Capture the cell that displays the provided text and extract its [x, y] central coordinate. 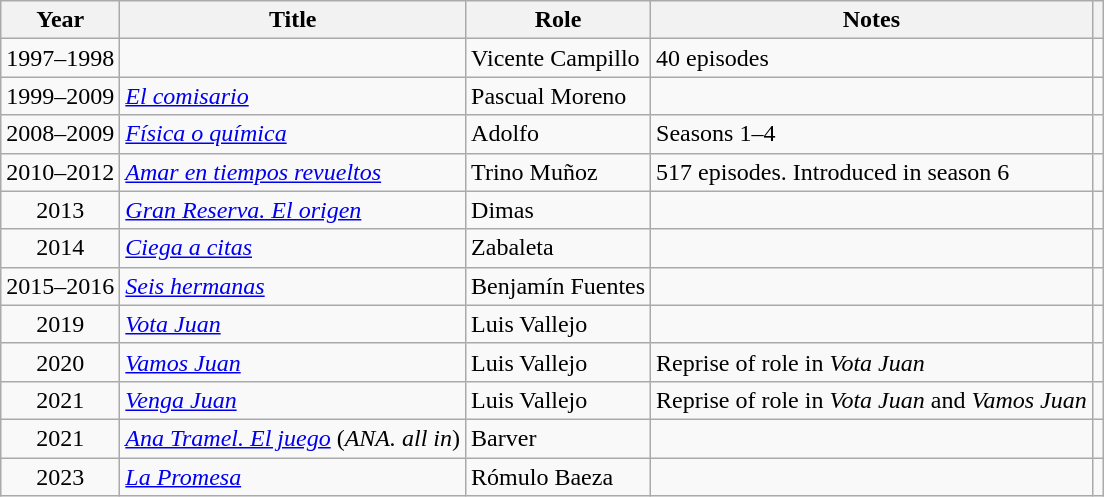
Reprise of role in Vota Juan and Vamos Juan [872, 400]
Física o química [293, 134]
2008–2009 [60, 134]
Seis hermanas [293, 286]
2020 [60, 362]
2014 [60, 248]
La Promesa [293, 477]
2010–2012 [60, 172]
Title [293, 20]
1999–2009 [60, 96]
Notes [872, 20]
2013 [60, 210]
2019 [60, 324]
Role [558, 20]
40 episodes [872, 58]
2023 [60, 477]
Rómulo Baeza [558, 477]
Amar en tiempos revueltos [293, 172]
Venga Juan [293, 400]
Gran Reserva. El origen [293, 210]
Dimas [558, 210]
Ciega a citas [293, 248]
2015–2016 [60, 286]
Benjamín Fuentes [558, 286]
El comisario [293, 96]
1997–1998 [60, 58]
Barver [558, 438]
Zabaleta [558, 248]
Pascual Moreno [558, 96]
Ana Tramel. El juego (ANA. all in) [293, 438]
Seasons 1–4 [872, 134]
Vamos Juan [293, 362]
Reprise of role in Vota Juan [872, 362]
Vicente Campillo [558, 58]
Year [60, 20]
Adolfo [558, 134]
517 episodes. Introduced in season 6 [872, 172]
Trino Muñoz [558, 172]
Vota Juan [293, 324]
